Find where the given text appears and provide that cell's center as (X, Y) coordinate. 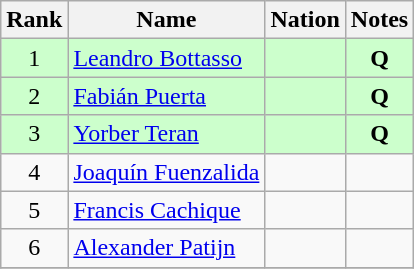
Rank (34, 20)
Yorber Teran (166, 134)
Fabián Puerta (166, 96)
Francis Cachique (166, 210)
Leandro Bottasso (166, 58)
2 (34, 96)
Name (166, 20)
Alexander Patijn (166, 248)
3 (34, 134)
Notes (379, 20)
1 (34, 58)
5 (34, 210)
4 (34, 172)
6 (34, 248)
Joaquín Fuenzalida (166, 172)
Nation (305, 20)
